Detect which cell encompasses the target text, then output its (X, Y) center coordinate. 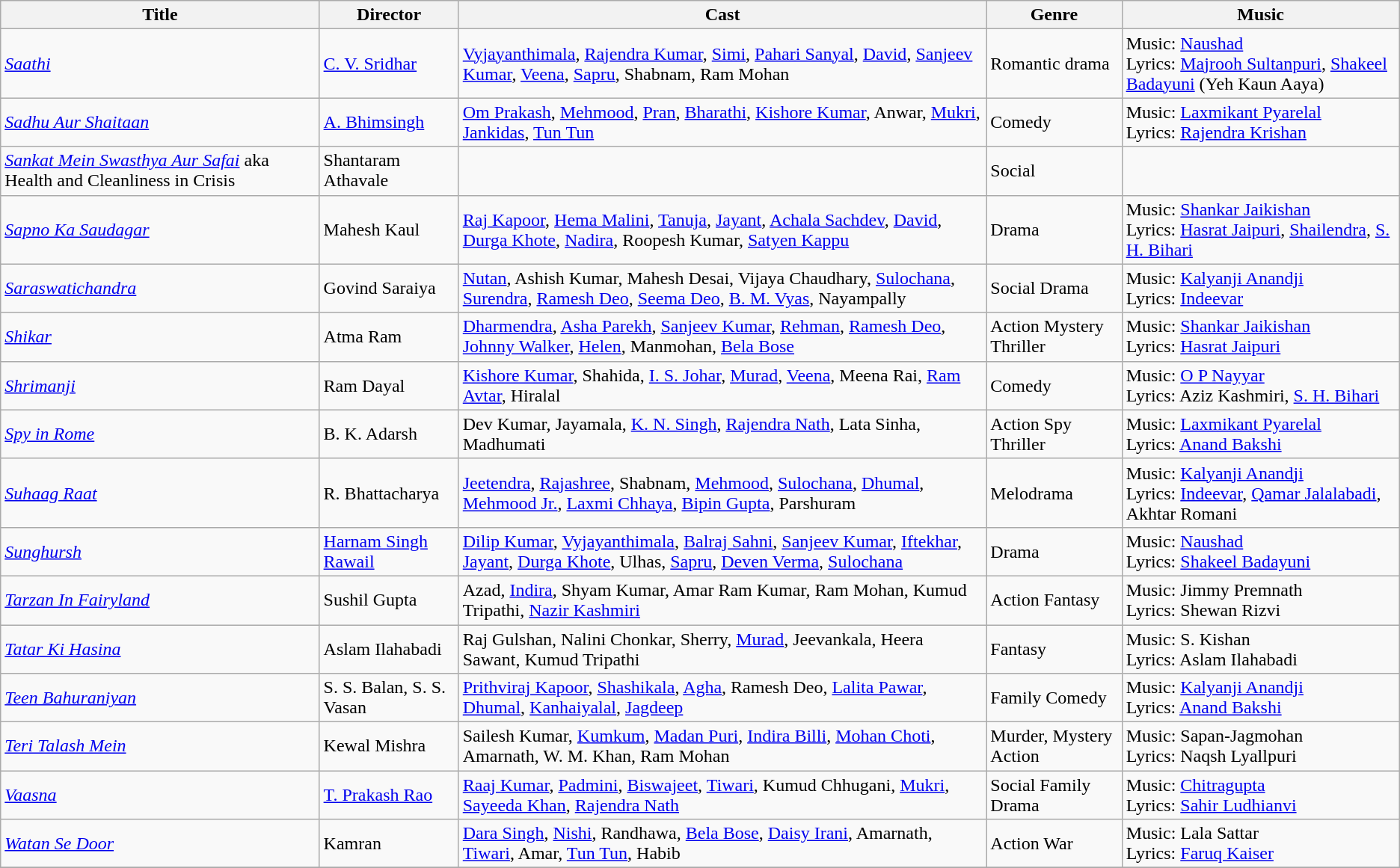
Melodrama (1054, 493)
Music: Kalyanji AnandjiLyrics: Anand Bakshi (1261, 698)
Watan Se Door (160, 843)
Kewal Mishra (389, 746)
Social (1054, 170)
Tatar Ki Hasina (160, 649)
Director (389, 15)
B. K. Adarsh (389, 434)
Mahesh Kaul (389, 230)
Nutan, Ashish Kumar, Mahesh Desai, Vijaya Chaudhary, Sulochana, Surendra, Ramesh Deo, Seema Deo, B. M. Vyas, Nayampally (722, 289)
Ram Dayal (389, 386)
R. Bhattacharya (389, 493)
Social Drama (1054, 289)
Dharmendra, Asha Parekh, Sanjeev Kumar, Rehman, Ramesh Deo, Johnny Walker, Helen, Manmohan, Bela Bose (722, 336)
Music: Kalyanji AnandjiLyrics: Indeevar, Qamar Jalalabadi, Akhtar Romani (1261, 493)
Romantic drama (1054, 64)
Music: Sapan-JagmohanLyrics: Naqsh Lyallpuri (1261, 746)
Music: O P NayyarLyrics: Aziz Kashmiri, S. H. Bihari (1261, 386)
Shantaram Athavale (389, 170)
Raj Kapoor, Hema Malini, Tanuja, Jayant, Achala Sachdev, David, Durga Khote, Nadira, Roopesh Kumar, Satyen Kappu (722, 230)
T. Prakash Rao (389, 795)
Music: Kalyanji Anandji Lyrics: Indeevar (1261, 289)
Teen Bahuraniyan (160, 698)
Dilip Kumar, Vyjayanthimala, Balraj Sahni, Sanjeev Kumar, Iftekhar, Jayant, Durga Khote, Ulhas, Sapru, Deven Verma, Sulochana (722, 552)
Jeetendra, Rajashree, Shabnam, Mehmood, Sulochana, Dhumal, Mehmood Jr., Laxmi Chhaya, Bipin Gupta, Parshuram (722, 493)
Raaj Kumar, Padmini, Biswajeet, Tiwari, Kumud Chhugani, Mukri, Sayeeda Khan, Rajendra Nath (722, 795)
Action Mystery Thriller (1054, 336)
Saathi (160, 64)
A. Bhimsingh (389, 123)
C. V. Sridhar (389, 64)
Shrimanji (160, 386)
Action Fantasy (1054, 600)
Fantasy (1054, 649)
Kishore Kumar, Shahida, I. S. Johar, Murad, Veena, Meena Rai, Ram Avtar, Hiralal (722, 386)
Murder, Mystery Action (1054, 746)
Govind Saraiya (389, 289)
Suhaag Raat (160, 493)
Action Spy Thriller (1054, 434)
Azad, Indira, Shyam Kumar, Amar Ram Kumar, Ram Mohan, Kumud Tripathi, Nazir Kashmiri (722, 600)
Saraswatichandra (160, 289)
Sunghursh (160, 552)
Atma Ram (389, 336)
Sapno Ka Saudagar (160, 230)
Teri Talash Mein (160, 746)
Aslam Ilahabadi (389, 649)
Prithviraj Kapoor, Shashikala, Agha, Ramesh Deo, Lalita Pawar, Dhumal, Kanhaiyalal, Jagdeep (722, 698)
Music: NaushadLyrics: Majrooh Sultanpuri, Shakeel Badayuni (Yeh Kaun Aaya) (1261, 64)
Action War (1054, 843)
Sailesh Kumar, Kumkum, Madan Puri, Indira Billi, Mohan Choti, Amarnath, W. M. Khan, Ram Mohan (722, 746)
Shikar (160, 336)
Music: S. KishanLyrics: Aslam Ilahabadi (1261, 649)
Vyjayanthimala, Rajendra Kumar, Simi, Pahari Sanyal, David, Sanjeev Kumar, Veena, Sapru, Shabnam, Ram Mohan (722, 64)
Music: Jimmy PremnathLyrics: Shewan Rizvi (1261, 600)
Music: NaushadLyrics: Shakeel Badayuni (1261, 552)
Cast (722, 15)
Raj Gulshan, Nalini Chonkar, Sherry, Murad, Jeevankala, Heera Sawant, Kumud Tripathi (722, 649)
Spy in Rome (160, 434)
Sushil Gupta (389, 600)
Genre (1054, 15)
Music: Laxmikant PyarelalLyrics: Rajendra Krishan (1261, 123)
Sankat Mein Swasthya Aur Safai aka Health and Cleanliness in Crisis (160, 170)
Om Prakash, Mehmood, Pran, Bharathi, Kishore Kumar, Anwar, Mukri, Jankidas, Tun Tun (722, 123)
Vaasna (160, 795)
S. S. Balan, S. S. Vasan (389, 698)
Music: Shankar JaikishanLyrics: Hasrat Jaipuri (1261, 336)
Tarzan In Fairyland (160, 600)
Social Family Drama (1054, 795)
Music: Shankar JaikishanLyrics: Hasrat Jaipuri, Shailendra, S. H. Bihari (1261, 230)
Music (1261, 15)
Music: Lala SattarLyrics: Faruq Kaiser (1261, 843)
Dara Singh, Nishi, Randhawa, Bela Bose, Daisy Irani, Amarnath, Tiwari, Amar, Tun Tun, Habib (722, 843)
Title (160, 15)
Kamran (389, 843)
Sadhu Aur Shaitaan (160, 123)
Music: Laxmikant PyarelalLyrics: Anand Bakshi (1261, 434)
Family Comedy (1054, 698)
Music: ChitraguptaLyrics: Sahir Ludhianvi (1261, 795)
Harnam Singh Rawail (389, 552)
Dev Kumar, Jayamala, K. N. Singh, Rajendra Nath, Lata Sinha, Madhumati (722, 434)
